Provide the [x, y] coordinate of the cell's center where the given text is located.  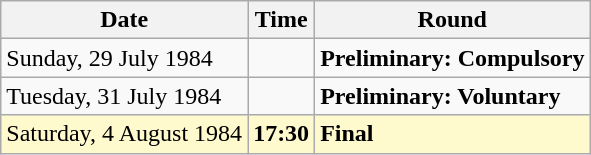
Preliminary: Compulsory [452, 58]
Saturday, 4 August 1984 [124, 134]
Time [282, 20]
17:30 [282, 134]
Tuesday, 31 July 1984 [124, 96]
Sunday, 29 July 1984 [124, 58]
Date [124, 20]
Round [452, 20]
Preliminary: Voluntary [452, 96]
Final [452, 134]
